Locate the cell with the specified text and output its (X, Y) center coordinate. 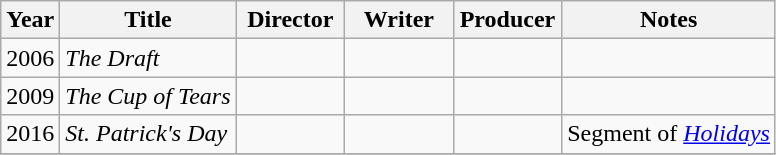
2006 (30, 58)
The Draft (148, 58)
The Cup of Tears (148, 96)
Producer (508, 20)
Title (148, 20)
2016 (30, 134)
2009 (30, 96)
St. Patrick's Day (148, 134)
Year (30, 20)
Director (290, 20)
Segment of Holidays (669, 134)
Writer (400, 20)
Notes (669, 20)
